Detect which cell encompasses the target text, then output its (x, y) center coordinate. 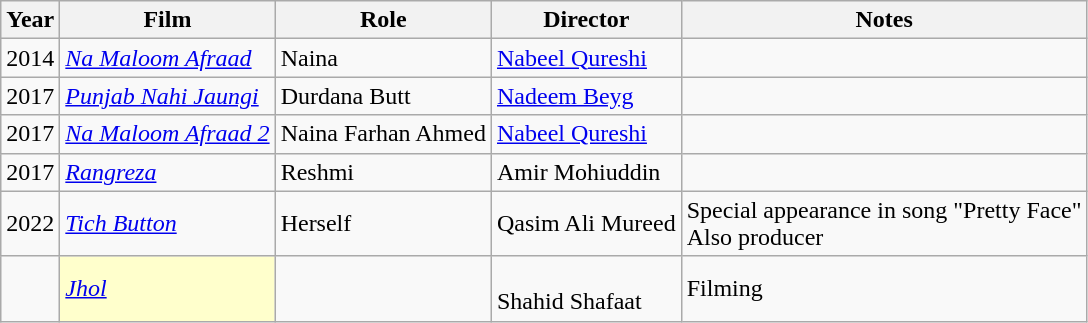
Naina (383, 58)
Special appearance in song "Pretty Face" Also producer (884, 224)
Year (30, 20)
Jhol (168, 288)
Film (168, 20)
Qasim Ali Mureed (586, 224)
Shahid Shafaat (586, 288)
Filming (884, 288)
Reshmi (383, 172)
Director (586, 20)
Punjab Nahi Jaungi (168, 96)
Notes (884, 20)
Tich Button (168, 224)
Rangreza (168, 172)
Durdana Butt (383, 96)
2014 (30, 58)
Amir Mohiuddin (586, 172)
Na Maloom Afraad (168, 58)
Na Maloom Afraad 2 (168, 134)
Nadeem Beyg (586, 96)
Herself (383, 224)
Naina Farhan Ahmed (383, 134)
Role (383, 20)
2022 (30, 224)
